Pinpoint the cell where the given text exists, returning its [X, Y] midpoint coordinate. 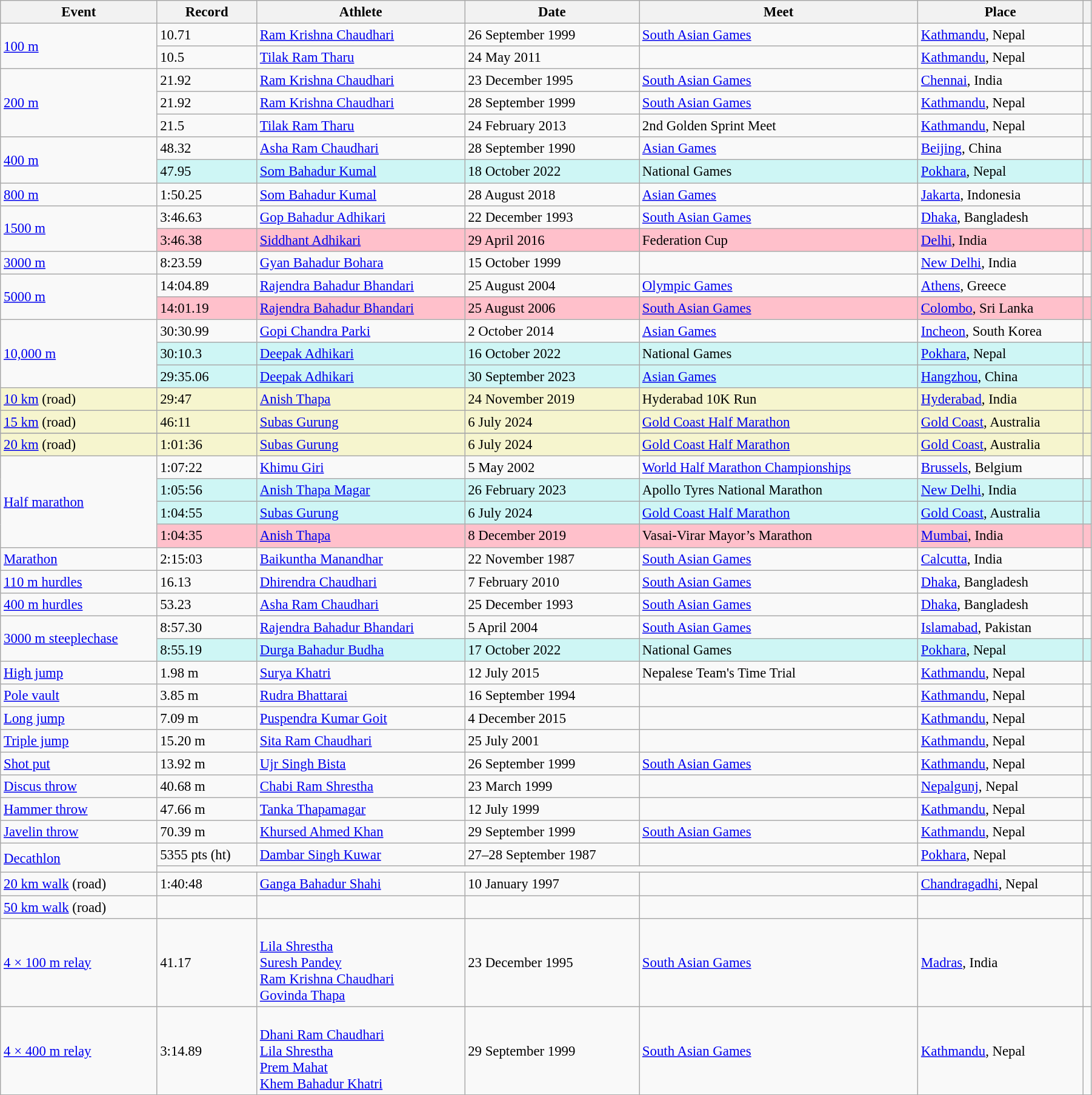
100 m [79, 46]
10.71 [207, 35]
16 September 1994 [552, 696]
4 × 400 m relay [79, 1051]
15 km (road) [79, 422]
Javelin throw [79, 832]
1.98 m [207, 673]
28 September 1999 [552, 103]
18 October 2022 [552, 171]
Athlete [361, 12]
Marathon [79, 559]
29 April 2016 [552, 240]
5 April 2004 [552, 627]
Chennai, India [1000, 81]
10.5 [207, 58]
Incheon, South Korea [1000, 331]
1:50.25 [207, 195]
14:01.19 [207, 308]
25 August 2006 [552, 308]
3000 m [79, 262]
Ujr Singh Bista [361, 764]
Discus throw [79, 787]
Siddhant Adhikari [361, 240]
Dambar Singh Kuwar [361, 855]
8:55.19 [207, 650]
20 km walk (road) [79, 884]
27–28 September 1987 [552, 855]
Dhirendra Chaudhari [361, 582]
Meet [779, 12]
Dhani Ram ChaudhariLila ShresthaPrem MahatKhem Bahadur Khatri [361, 1051]
3:46.63 [207, 217]
Mumbai, India [1000, 536]
Chabi Ram Shrestha [361, 787]
8 December 2019 [552, 536]
3:46.38 [207, 240]
Date [552, 12]
Surya Khatri [361, 673]
25 July 2001 [552, 741]
22 November 1987 [552, 559]
Gopi Chandra Parki [361, 331]
Hyderabad 10K Run [779, 399]
Decathlon [79, 858]
2 October 2014 [552, 331]
Federation Cup [779, 240]
14:04.89 [207, 285]
16.13 [207, 582]
22 December 1993 [552, 217]
Khursed Ahmed Khan [361, 832]
Baikuntha Manandhar [361, 559]
46:11 [207, 422]
24 May 2011 [552, 58]
10 January 1997 [552, 884]
1:05:56 [207, 490]
30:30.99 [207, 331]
21.5 [207, 126]
5000 m [79, 297]
Anish Thapa Magar [361, 490]
23 March 1999 [552, 787]
Olympic Games [779, 285]
Shot put [79, 764]
20 km (road) [79, 445]
1:40:48 [207, 884]
15.20 m [207, 741]
Athens, Greece [1000, 285]
15 October 1999 [552, 262]
Madras, India [1000, 962]
12 July 1999 [552, 810]
8:23.59 [207, 262]
47.95 [207, 171]
High jump [79, 673]
Chandragadhi, Nepal [1000, 884]
Puspendra Kumar Goit [361, 718]
Gyan Bahadur Bohara [361, 262]
30 September 2023 [552, 376]
1:04:35 [207, 536]
Delhi, India [1000, 240]
2nd Golden Sprint Meet [779, 126]
800 m [79, 195]
Vasai-Virar Mayor’s Marathon [779, 536]
3.85 m [207, 696]
25 August 2004 [552, 285]
Hangzhou, China [1000, 376]
8:57.30 [207, 627]
Hyderabad, India [1000, 399]
17 October 2022 [552, 650]
Record [207, 12]
30:10.3 [207, 354]
Brussels, Belgium [1000, 468]
70.39 m [207, 832]
Calcutta, India [1000, 559]
400 m hurdles [79, 604]
16 October 2022 [552, 354]
Ganga Bahadur Shahi [361, 884]
26 February 2023 [552, 490]
12 July 2015 [552, 673]
Khimu Giri [361, 468]
3000 m steeplechase [79, 639]
Nepalese Team's Time Trial [779, 673]
Apollo Tyres National Marathon [779, 490]
Gop Bahadur Adhikari [361, 217]
4 × 100 m relay [79, 962]
7.09 m [207, 718]
Sita Ram Chaudhari [361, 741]
10,000 m [79, 354]
Half marathon [79, 502]
Pole vault [79, 696]
50 km walk (road) [79, 907]
29:47 [207, 399]
Place [1000, 12]
24 February 2013 [552, 126]
Beijing, China [1000, 148]
Nepalgunj, Nepal [1000, 787]
3:14.89 [207, 1051]
Event [79, 12]
4 December 2015 [552, 718]
28 August 2018 [552, 195]
400 m [79, 160]
5355 pts (ht) [207, 855]
Durga Bahadur Budha [361, 650]
5 May 2002 [552, 468]
47.66 m [207, 810]
Rudra Bhattarai [361, 696]
Tanka Thapamagar [361, 810]
10 km (road) [79, 399]
53.23 [207, 604]
Jakarta, Indonesia [1000, 195]
40.68 m [207, 787]
13.92 m [207, 764]
29:35.06 [207, 376]
Colombo, Sri Lanka [1000, 308]
2:15:03 [207, 559]
25 December 1993 [552, 604]
24 November 2019 [552, 399]
28 September 1990 [552, 148]
Hammer throw [79, 810]
1:04:55 [207, 513]
200 m [79, 103]
7 February 2010 [552, 582]
Lila ShresthaSuresh PandeyRam Krishna ChaudhariGovinda Thapa [361, 962]
1500 m [79, 228]
48.32 [207, 148]
110 m hurdles [79, 582]
World Half Marathon Championships [779, 468]
Triple jump [79, 741]
1:07:22 [207, 468]
Islamabad, Pakistan [1000, 627]
Long jump [79, 718]
41.17 [207, 962]
1:01:36 [207, 445]
